From the cell containing the given text, extract its center point as (x, y) coordinate. 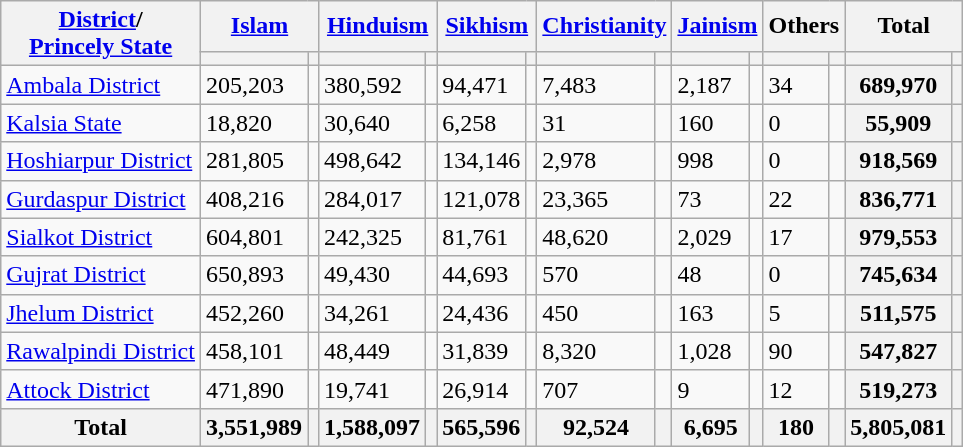
19,741 (372, 389)
73 (711, 199)
Christianity (604, 26)
998 (711, 161)
Jhelum District (101, 313)
Gujrat District (101, 275)
452,260 (254, 313)
8,320 (596, 351)
458,101 (254, 351)
Others (804, 26)
547,827 (898, 351)
3,551,989 (254, 427)
6,695 (711, 427)
22 (796, 199)
689,970 (898, 85)
34,261 (372, 313)
565,596 (482, 427)
Sikhism (487, 26)
Jainism (718, 26)
55,909 (898, 123)
5,805,081 (898, 427)
836,771 (898, 199)
18,820 (254, 123)
17 (796, 237)
2,978 (596, 161)
34 (796, 85)
49,430 (372, 275)
745,634 (898, 275)
Kalsia State (101, 123)
380,592 (372, 85)
7,483 (596, 85)
1,588,097 (372, 427)
12 (796, 389)
570 (596, 275)
979,553 (898, 237)
Ambala District (101, 85)
205,203 (254, 85)
Gurdaspur District (101, 199)
180 (796, 427)
511,575 (898, 313)
Attock District (101, 389)
48,620 (596, 237)
519,273 (898, 389)
707 (596, 389)
134,146 (482, 161)
498,642 (372, 161)
44,693 (482, 275)
9 (711, 389)
1,028 (711, 351)
5 (796, 313)
918,569 (898, 161)
471,890 (254, 389)
81,761 (482, 237)
121,078 (482, 199)
650,893 (254, 275)
District/Princely State (101, 34)
604,801 (254, 237)
48 (711, 275)
2,029 (711, 237)
408,216 (254, 199)
26,914 (482, 389)
6,258 (482, 123)
160 (711, 123)
23,365 (596, 199)
281,805 (254, 161)
163 (711, 313)
30,640 (372, 123)
92,524 (596, 427)
90 (796, 351)
Sialkot District (101, 237)
94,471 (482, 85)
Hinduism (378, 26)
31 (596, 123)
Hoshiarpur District (101, 161)
24,436 (482, 313)
Rawalpindi District (101, 351)
2,187 (711, 85)
284,017 (372, 199)
242,325 (372, 237)
Islam (259, 26)
31,839 (482, 351)
48,449 (372, 351)
450 (596, 313)
